Return [x, y] of the center of cell containing provided text 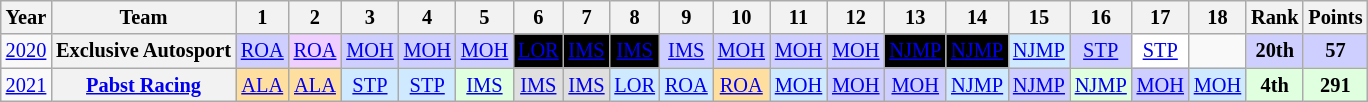
12 [856, 17]
20th [1274, 51]
16 [1101, 17]
4th [1274, 85]
1 [262, 17]
2021 [26, 85]
3 [370, 17]
11 [798, 17]
291 [1335, 85]
15 [1039, 17]
6 [538, 17]
9 [686, 17]
Pabst Racing [144, 85]
Rank [1274, 17]
2 [316, 17]
2020 [26, 51]
Points [1335, 17]
Team [144, 17]
8 [634, 17]
13 [915, 17]
7 [587, 17]
Year [26, 17]
14 [977, 17]
10 [742, 17]
17 [1160, 17]
5 [484, 17]
18 [1218, 17]
4 [428, 17]
Exclusive Autosport [144, 51]
57 [1335, 51]
